Identify which cell holds the provided text, then report its (X, Y) central coordinate. 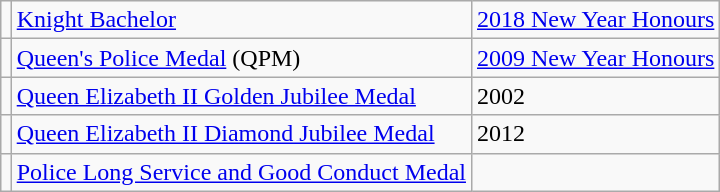
Queen Elizabeth II Diamond Jubilee Medal (241, 134)
Police Long Service and Good Conduct Medal (241, 172)
2012 (595, 134)
Queen's Police Medal (QPM) (241, 58)
Queen Elizabeth II Golden Jubilee Medal (241, 96)
2009 New Year Honours (595, 58)
2002 (595, 96)
2018 New Year Honours (595, 20)
Knight Bachelor (241, 20)
